Return the [x, y] coordinate for the center point of the cell that contains the specified text.  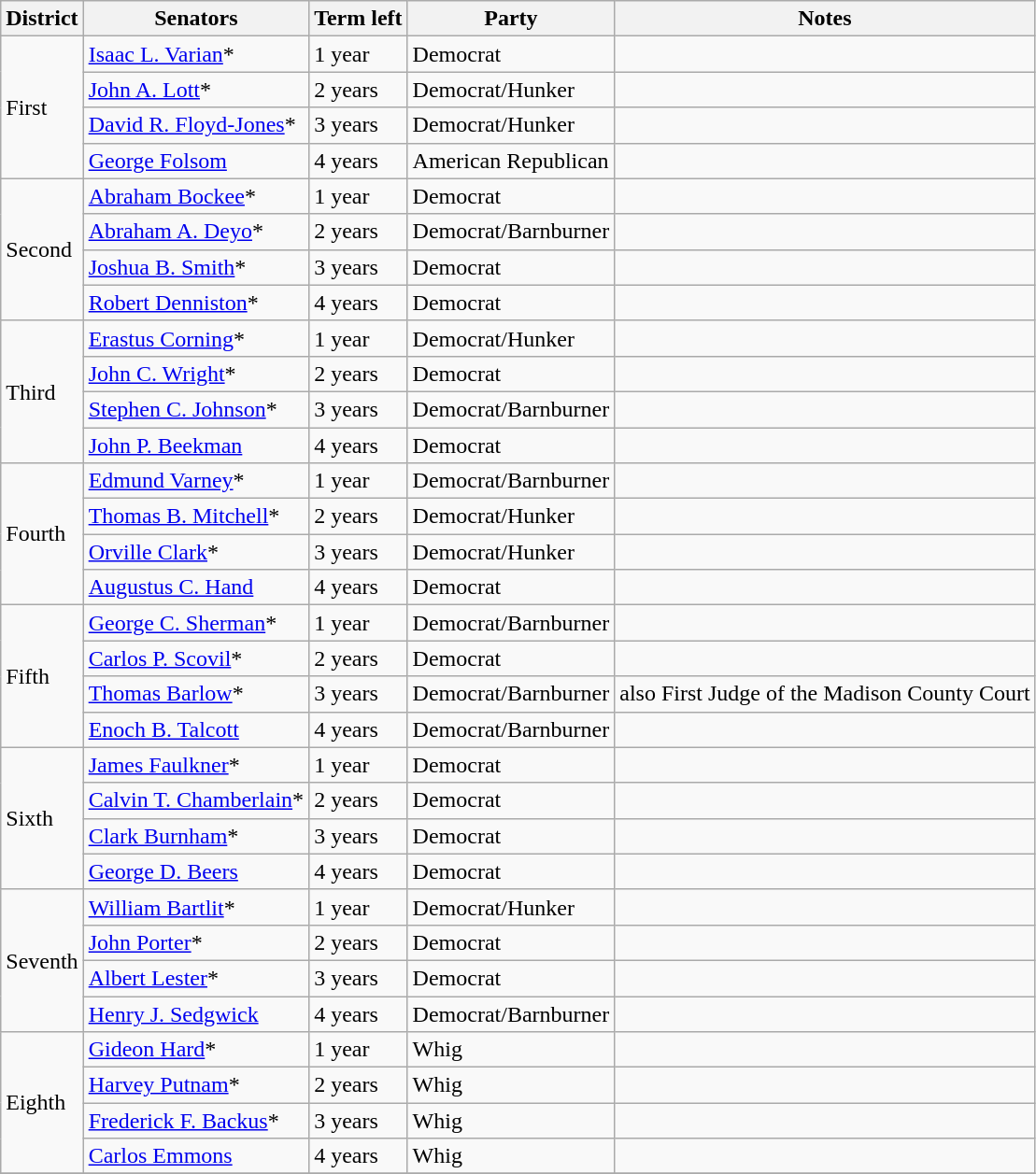
Party [511, 19]
also First Judge of the Madison County Court [825, 694]
Sixth [42, 818]
James Faulkner* [196, 765]
American Republican [511, 161]
Clark Burnham* [196, 836]
Abraham Bockee* [196, 196]
First [42, 107]
Robert Denniston* [196, 303]
Abraham A. Deyo* [196, 232]
Stephen C. Johnson* [196, 409]
Joshua B. Smith* [196, 267]
George C. Sherman* [196, 623]
David R. Floyd-Jones* [196, 125]
Third [42, 391]
Eighth [42, 1103]
George Folsom [196, 161]
Harvey Putnam* [196, 1085]
Henry J. Sedgwick [196, 1013]
John C. Wright* [196, 374]
Orville Clark* [196, 552]
Seventh [42, 960]
Carlos P. Scovil* [196, 658]
Second [42, 249]
Frederick F. Backus* [196, 1121]
Albert Lester* [196, 978]
Senators [196, 19]
George D. Beers [196, 871]
Calvin T. Chamberlain* [196, 800]
Fourth [42, 534]
Enoch B. Talcott [196, 729]
William Bartlit* [196, 907]
John A. Lott* [196, 90]
Augustus C. Hand [196, 587]
Thomas B. Mitchell* [196, 516]
Thomas Barlow* [196, 694]
John Porter* [196, 942]
Erastus Corning* [196, 338]
Term left [359, 19]
District [42, 19]
Gideon Hard* [196, 1050]
Fifth [42, 676]
Carlos Emmons [196, 1156]
Edmund Varney* [196, 481]
John P. Beekman [196, 446]
Isaac L. Varian* [196, 54]
Notes [825, 19]
